Locate the cell with the specified text and output its (x, y) center coordinate. 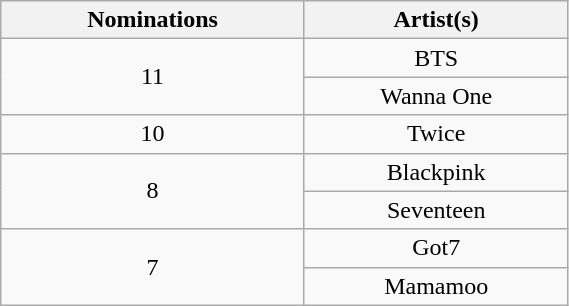
Artist(s) (436, 20)
Seventeen (436, 210)
Nominations (153, 20)
Got7 (436, 248)
Blackpink (436, 172)
7 (153, 267)
Wanna One (436, 96)
Twice (436, 134)
BTS (436, 58)
10 (153, 134)
8 (153, 191)
Mamamoo (436, 286)
11 (153, 77)
